Provide the (X, Y) coordinate of the cell's center where the given text is located.  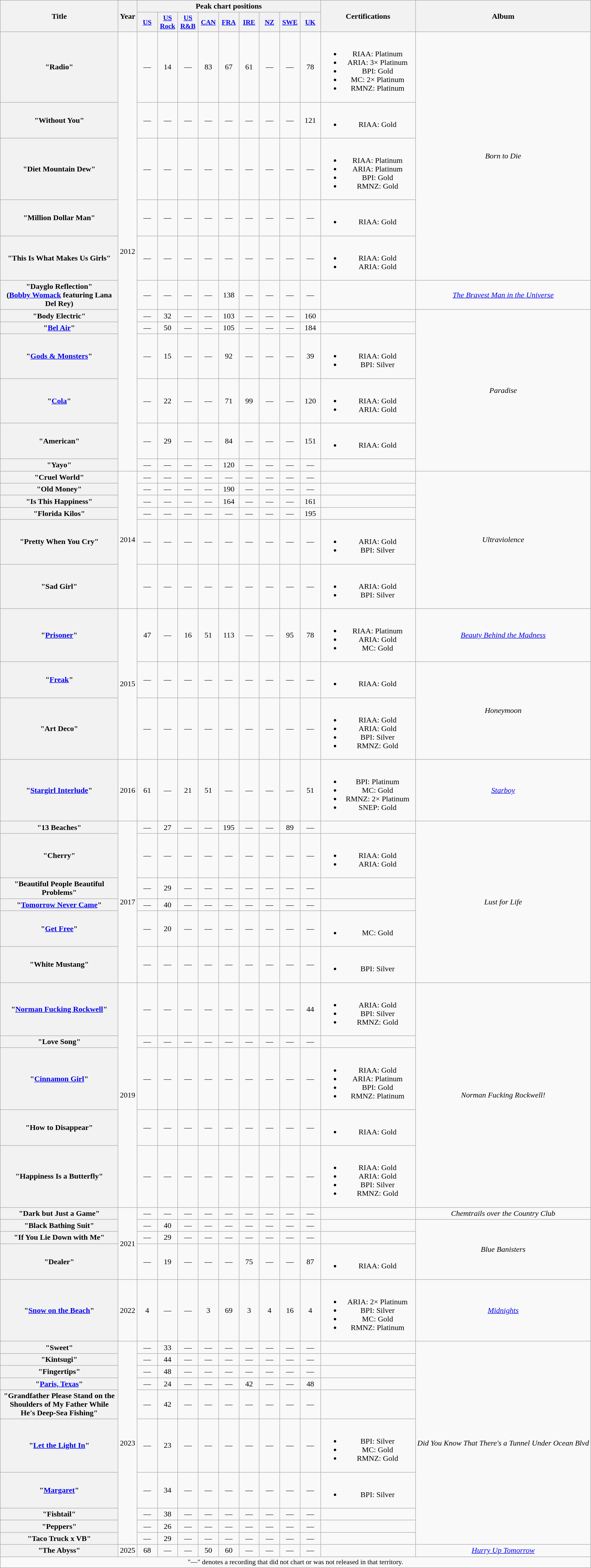
RIAA: PlatinumARIA: GoldMC: Gold (368, 635)
24 (168, 1383)
Album (503, 16)
"American" (59, 441)
14 (168, 67)
ARIA: 2× PlatinumBPI: SilverMC: GoldRMNZ: Platinum (368, 1310)
67 (229, 67)
"If You Lie Down with Me" (59, 1237)
92 (229, 356)
21 (188, 790)
84 (229, 441)
"Dealer" (59, 1262)
"Art Deco" (59, 728)
"Stargirl Interlude" (59, 790)
Year (128, 16)
"Dark but Just a Game" (59, 1213)
"Bel Air" (59, 328)
20 (168, 929)
US (147, 22)
121 (310, 120)
"Freak" (59, 679)
"Sad Girl" (59, 586)
95 (290, 635)
CAN (208, 22)
"Snow on the Beach" (59, 1310)
23 (168, 1446)
Chemtrails over the Country Club (503, 1213)
"Body Electric" (59, 316)
"White Mustang" (59, 965)
"This Is What Makes Us Girls" (59, 258)
32 (168, 316)
"Florida Kilos" (59, 513)
IRE (249, 22)
USR&B (188, 22)
138 (229, 295)
26 (168, 1526)
69 (229, 1310)
"Dayglo Reflection"(Bobby Womack featuring Lana Del Rey) (59, 295)
Peak chart positions (229, 6)
"Margaret" (59, 1490)
"Radio" (59, 67)
"Paris, Texas" (59, 1383)
Blue Banisters (503, 1250)
68 (147, 1551)
"Pretty When You Cry" (59, 542)
"Peppers" (59, 1526)
Lust for Life (503, 902)
75 (249, 1262)
USRock (168, 22)
19 (168, 1262)
2025 (128, 1551)
22 (168, 401)
60 (229, 1551)
"Sweet" (59, 1347)
BPI: SilverMC: GoldRMNZ: Gold (368, 1446)
161 (310, 501)
190 (229, 489)
2023 (128, 1443)
184 (310, 328)
"Cherry" (59, 855)
"Yayo" (59, 465)
Certifications (368, 16)
38 (168, 1514)
"—" denotes a recording that did not chart or was not released in that territory. (296, 1562)
"Fingertips" (59, 1371)
2015 (128, 684)
"Black Bathing Suit" (59, 1225)
89 (290, 827)
"Gods & Monsters" (59, 356)
ARIA: GoldBPI: SilverRMNZ: Gold (368, 1009)
71 (229, 401)
87 (310, 1262)
2017 (128, 902)
"How to Disappear" (59, 1127)
"Get Free" (59, 929)
"Cruel World" (59, 477)
RIAA: PlatinumARIA: PlatinumBPI: GoldRMNZ: Gold (368, 169)
"13 Beaches" (59, 827)
2016 (128, 790)
33 (168, 1347)
"Fishtail" (59, 1514)
"Million Dollar Man" (59, 218)
"Prisoner" (59, 635)
151 (310, 441)
Starboy (503, 790)
"Cola" (59, 401)
103 (229, 316)
"Taco Truck x VB" (59, 1538)
Title (59, 16)
99 (249, 401)
2014 (128, 540)
RIAA: PlatinumARIA: 3× PlatinumBPI: GoldMC: 2× PlatinumRMNZ: Platinum (368, 67)
164 (229, 501)
2019 (128, 1095)
"Tomorrow Never Came" (59, 904)
"Happiness Is a Butterfly" (59, 1176)
"The Abyss" (59, 1551)
SWE (290, 22)
"Love Song" (59, 1042)
"Kintsugi" (59, 1359)
Hurry Up Tomorrow (503, 1551)
27 (168, 827)
NZ (270, 22)
83 (208, 67)
2022 (128, 1310)
Born to Die (503, 156)
34 (168, 1490)
47 (147, 635)
15 (168, 356)
"Grandfather Please Stand on the Shoulders of My Father While He's Deep-Sea Fishing" (59, 1404)
"Cinnamon Girl" (59, 1079)
Paradise (503, 390)
"Let the Light In" (59, 1446)
Norman Fucking Rockwell! (503, 1095)
"Is This Happiness" (59, 501)
FRA (229, 22)
"Diet Mountain Dew" (59, 169)
RIAA: GoldARIA: PlatinumBPI: GoldRMNZ: Platinum (368, 1079)
2012 (128, 251)
The Bravest Man in the Universe (503, 295)
Beauty Behind the Madness (503, 635)
Honeymoon (503, 711)
"Old Money" (59, 489)
"Without You" (59, 120)
Midnights (503, 1310)
113 (229, 635)
BPI: PlatinumMC: GoldRMNZ: 2× PlatinumSNEP: Gold (368, 790)
UK (310, 22)
MC: Gold (368, 929)
105 (229, 328)
"Norman Fucking Rockwell" (59, 1009)
39 (310, 356)
Ultraviolence (503, 540)
2021 (128, 1243)
"Beautiful People Beautiful Problems" (59, 888)
160 (310, 316)
Did You Know That There's a Tunnel Under Ocean Blvd (503, 1443)
RIAA: GoldBPI: Silver (368, 356)
